Scan for the cell matching the given text and deliver its [X, Y] coordinate at center. 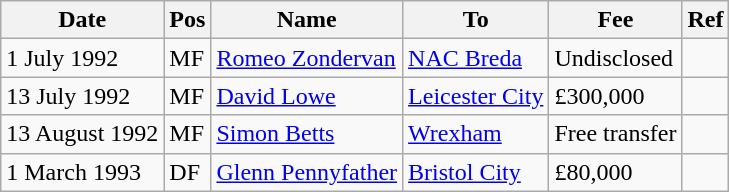
£300,000 [616, 96]
Date [82, 20]
13 July 1992 [82, 96]
13 August 1992 [82, 134]
Ref [706, 20]
Pos [188, 20]
Bristol City [476, 172]
Glenn Pennyfather [307, 172]
Undisclosed [616, 58]
Wrexham [476, 134]
NAC Breda [476, 58]
Name [307, 20]
1 March 1993 [82, 172]
£80,000 [616, 172]
Romeo Zondervan [307, 58]
1 July 1992 [82, 58]
Fee [616, 20]
Leicester City [476, 96]
Simon Betts [307, 134]
Free transfer [616, 134]
DF [188, 172]
David Lowe [307, 96]
To [476, 20]
